Capture the cell that displays the provided text and extract its (x, y) central coordinate. 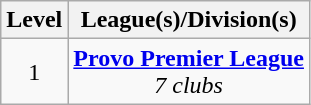
Level (34, 20)
League(s)/Division(s) (189, 20)
Provo Premier League7 clubs (189, 72)
1 (34, 72)
